Return the (X, Y) coordinate for the center point of the cell that contains the specified text.  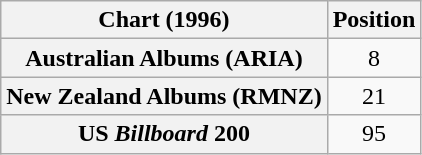
95 (374, 134)
Australian Albums (ARIA) (164, 58)
8 (374, 58)
US Billboard 200 (164, 134)
21 (374, 96)
Position (374, 20)
Chart (1996) (164, 20)
New Zealand Albums (RMNZ) (164, 96)
